Extract the (x, y) coordinate from the center of the cell holding the provided text.  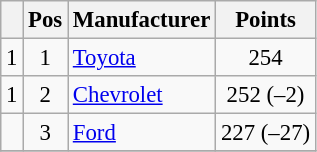
2 (46, 95)
227 (–27) (266, 133)
Pos (46, 20)
Manufacturer (142, 20)
Points (266, 20)
3 (46, 133)
Chevrolet (142, 95)
Toyota (142, 58)
252 (–2) (266, 95)
254 (266, 58)
Ford (142, 133)
